Locate the cell with the specified text and output its (x, y) center coordinate. 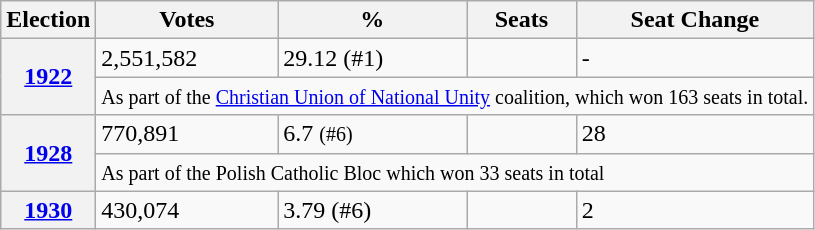
1922 (48, 77)
1930 (48, 210)
Election (48, 20)
28 (695, 134)
430,074 (187, 210)
770,891 (187, 134)
As part of the Christian Union of National Unity coalition, which won 163 seats in total. (455, 96)
2,551,582 (187, 58)
1928 (48, 153)
3.79 (#6) (372, 210)
29.12 (#1) (372, 58)
Votes (187, 20)
- (695, 58)
Seat Change (695, 20)
% (372, 20)
6.7 (#6) (372, 134)
2 (695, 210)
Seats (522, 20)
As part of the Polish Catholic Bloc which won 33 seats in total (455, 172)
